Determine the [x, y] coordinate at the center of the cell enclosing the given text.  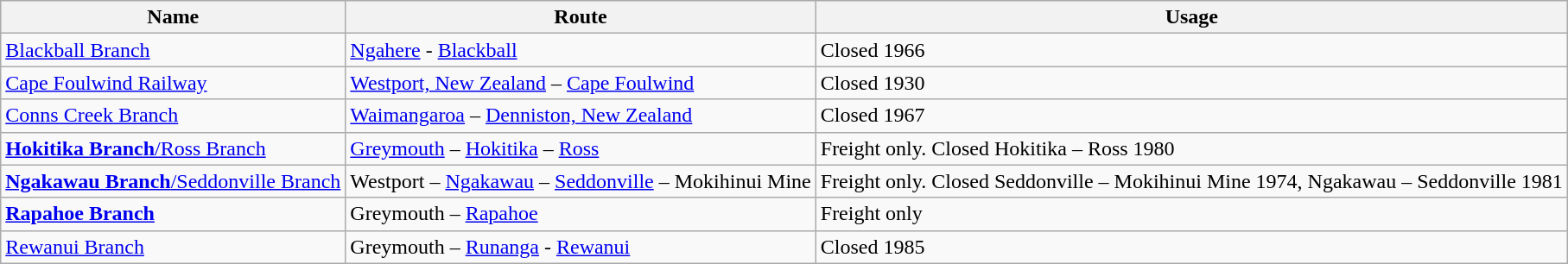
Conns Creek Branch [173, 116]
Name [173, 17]
Closed 1967 [1191, 116]
Rewanui Branch [173, 247]
Greymouth – Hokitika – Ross [581, 148]
Closed 1930 [1191, 83]
Westport – Ngakawau – Seddonville – Mokihinui Mine [581, 181]
Rapahoe Branch [173, 214]
Greymouth – Rapahoe [581, 214]
Greymouth – Runanga - Rewanui [581, 247]
Freight only [1191, 214]
Hokitika Branch/Ross Branch [173, 148]
Westport, New Zealand – Cape Foulwind [581, 83]
Waimangaroa – Denniston, New Zealand [581, 116]
Cape Foulwind Railway [173, 83]
Closed 1985 [1191, 247]
Freight only. Closed Hokitika – Ross 1980 [1191, 148]
Usage [1191, 17]
Ngahere - Blackball [581, 50]
Closed 1966 [1191, 50]
Route [581, 17]
Blackball Branch [173, 50]
Freight only. Closed Seddonville – Mokihinui Mine 1974, Ngakawau – Seddonville 1981 [1191, 181]
Ngakawau Branch/Seddonville Branch [173, 181]
